Detect which cell encompasses the target text, then output its (x, y) center coordinate. 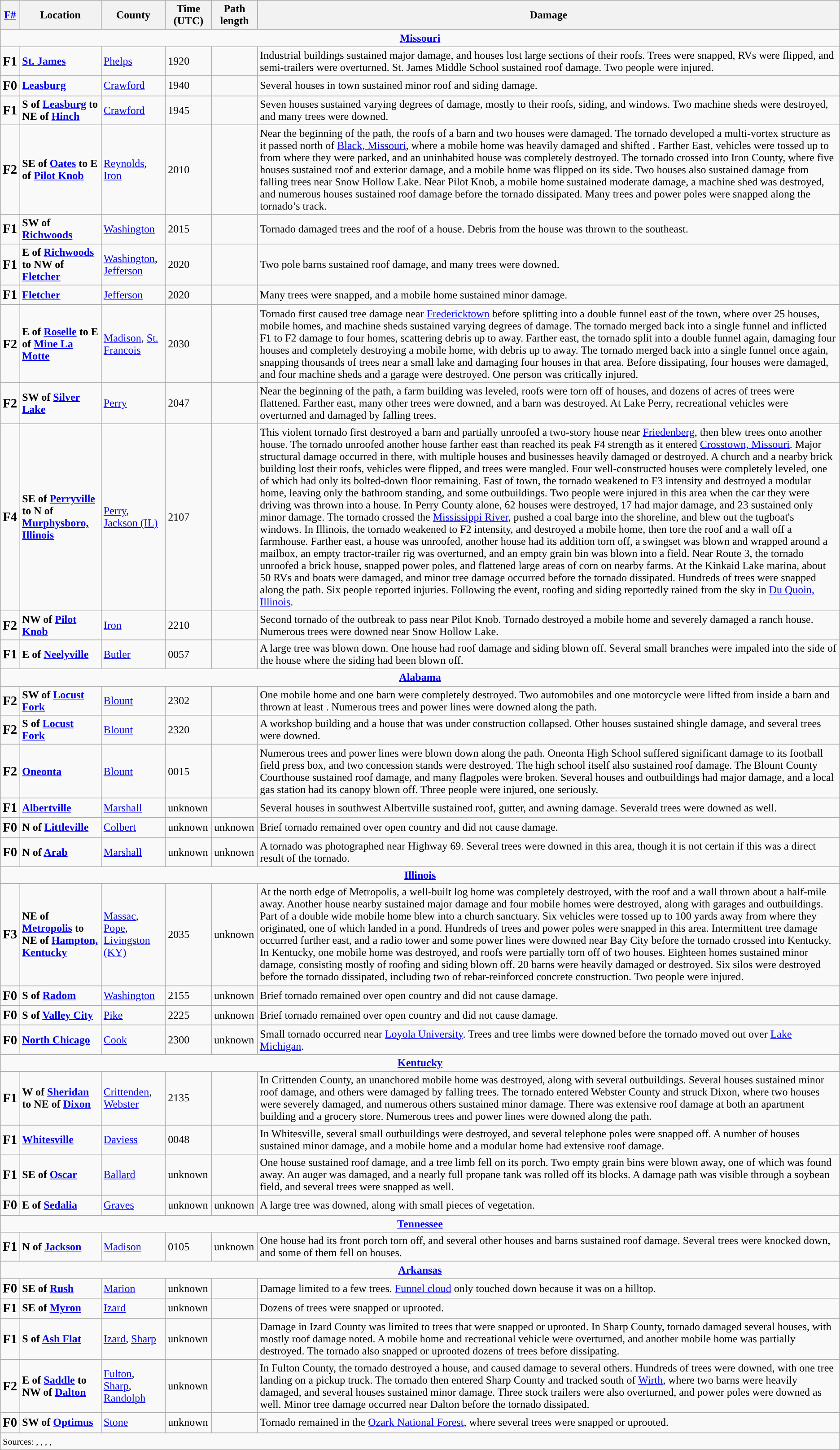
2300 (188, 1039)
Alabama (420, 678)
Many trees were snapped, and a mobile home sustained minor damage. (549, 295)
North Chicago (61, 1039)
Two pole barns sustained roof damage, and many trees were downed. (549, 264)
Colbert (133, 828)
Fulton, Sharp, Randolph (133, 1386)
E of Richwoods to NW of Fletcher (61, 264)
A large tree was downed, along with small pieces of vegetation. (549, 1205)
2015 (188, 229)
0057 (188, 654)
Madison, St. Francois (133, 344)
Sources: , , , , (420, 1441)
SW of Optimus (61, 1423)
Madison (133, 1247)
2107 (188, 517)
Ballard (133, 1175)
1920 (188, 61)
Massac, Pope, Livingston (KY) (133, 934)
F# (10, 15)
Several houses in town sustained minor roof and siding damage. (549, 86)
E of Saddle to NW of Dalton (61, 1386)
Illinois (420, 875)
SE of Rush (61, 1288)
Whitesville (61, 1139)
W of Sheridan to NE of Dixon (61, 1098)
S of Ash Flat (61, 1339)
Tennessee (420, 1224)
Location (61, 15)
Dozens of trees were snapped or uprooted. (549, 1308)
Damage (549, 15)
SW of Richwoods (61, 229)
Arkansas (420, 1270)
2210 (188, 625)
0015 (188, 771)
2320 (188, 730)
Leasburg (61, 86)
Small tornado occurred near Loyola University. Trees and tree limbs were downed before the tornado moved out over Lake Michigan. (549, 1039)
S of Locust Fork (61, 730)
NW of Pilot Knob (61, 625)
Phelps (133, 61)
Crittenden, Webster (133, 1098)
Tornado damaged trees and the roof of a house. Debris from the house was thrown to the southeast. (549, 229)
A workshop building and a house that was under construction collapsed. Other houses sustained shingle damage, and several trees were downed. (549, 730)
Time (UTC) (188, 15)
F4 (10, 517)
SE of Myron (61, 1308)
Oneonta (61, 771)
Damage limited to a few trees. Funnel cloud only touched down because it was on a hilltop. (549, 1288)
SE of Oscar (61, 1175)
2010 (188, 170)
Perry (133, 403)
N of Arab (61, 852)
Perry, Jackson (IL) (133, 517)
Albertville (61, 808)
SE of Perryville to N of Murphysboro, Illinois (61, 517)
0048 (188, 1139)
Reynolds, Iron (133, 170)
2135 (188, 1098)
S of Valley City (61, 1015)
S of Radom (61, 995)
1945 (188, 110)
Graves (133, 1205)
Tornado remained in the Ozark National Forest, where several trees were snapped or uprooted. (549, 1423)
Izard, Sharp (133, 1339)
Izard (133, 1308)
Iron (133, 625)
SE of Oates to E of Pilot Knob (61, 170)
Washington, Jefferson (133, 264)
2047 (188, 403)
E of Roselle to E of Mine La Motte (61, 344)
S of Leasburg to NE of Hinch (61, 110)
2030 (188, 344)
Jefferson (133, 295)
2225 (188, 1015)
Daviess (133, 1139)
E of Sedalia (61, 1205)
Missouri (420, 38)
Marion (133, 1288)
2155 (188, 995)
Several houses in southwest Albertville sustained roof, gutter, and awning damage. Severald trees were downed as well. (549, 808)
E of Neelyville (61, 654)
St. James (61, 61)
Cook (133, 1039)
SW of Locust Fork (61, 701)
Butler (133, 654)
NE of Metropolis to NE of Hampton, Kentucky (61, 934)
Path length (234, 15)
F3 (10, 934)
1940 (188, 86)
Kentucky (420, 1063)
Fletcher (61, 295)
Pike (133, 1015)
Stone (133, 1423)
2302 (188, 701)
0105 (188, 1247)
N of Littleville (61, 828)
2035 (188, 934)
N of Jackson (61, 1247)
County (133, 15)
SW of Silver Lake (61, 403)
